Return the [X, Y] coordinate for the center point of the cell that contains the specified text.  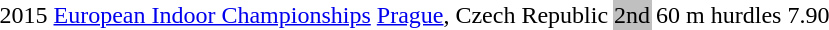
European Indoor Championships [212, 15]
Prague, Czech Republic [492, 15]
60 m hurdles [719, 15]
2nd [632, 15]
